Provide the [X, Y] coordinate of the cell's center where the given text is located.  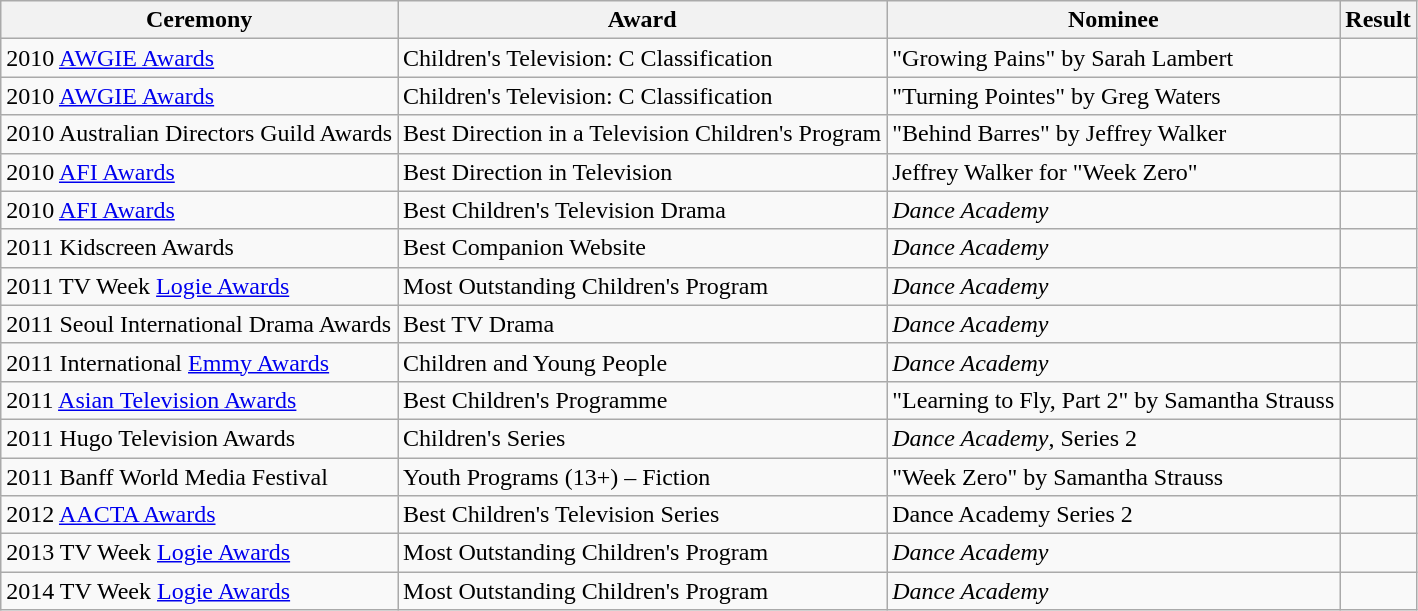
Best Direction in Television [642, 172]
Award [642, 20]
2011 Kidscreen Awards [200, 248]
"Learning to Fly, Part 2" by Samantha Strauss [1114, 400]
2011 Seoul International Drama Awards [200, 324]
2012 AACTA Awards [200, 515]
2011 TV Week Logie Awards [200, 286]
Result [1378, 20]
Best Children's Television Series [642, 515]
Dance Academy Series 2 [1114, 515]
Best Children's Television Drama [642, 210]
2011 International Emmy Awards [200, 362]
Dance Academy, Series 2 [1114, 438]
2010 Australian Directors Guild Awards [200, 134]
2014 TV Week Logie Awards [200, 591]
Best Direction in a Television Children's Program [642, 134]
2011 Banff World Media Festival [200, 477]
Ceremony [200, 20]
Children's Series [642, 438]
2011 Hugo Television Awards [200, 438]
Children and Young People [642, 362]
"Behind Barres" by Jeffrey Walker [1114, 134]
"Growing Pains" by Sarah Lambert [1114, 58]
"Week Zero" by Samantha Strauss [1114, 477]
Best Children's Programme [642, 400]
Nominee [1114, 20]
Best TV Drama [642, 324]
Jeffrey Walker for "Week Zero" [1114, 172]
2013 TV Week Logie Awards [200, 553]
Best Companion Website [642, 248]
2011 Asian Television Awards [200, 400]
"Turning Pointes" by Greg Waters [1114, 96]
Youth Programs (13+) – Fiction [642, 477]
